For the text-containing cell, return its midpoint in (x, y) coordinate format. 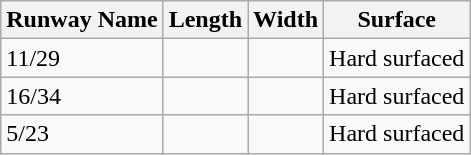
Runway Name (82, 20)
11/29 (82, 58)
16/34 (82, 96)
Length (205, 20)
Surface (397, 20)
Width (286, 20)
5/23 (82, 134)
